Search for the cell housing the specified text and yield its [X, Y] center coordinate. 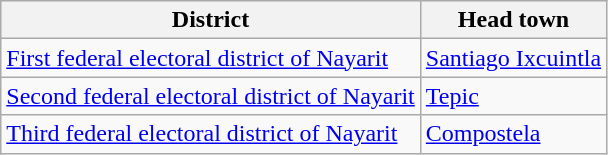
Second federal electoral district of Nayarit [211, 96]
District [211, 20]
Santiago Ixcuintla [513, 58]
Tepic [513, 96]
Head town [513, 20]
Third federal electoral district of Nayarit [211, 134]
Compostela [513, 134]
First federal electoral district of Nayarit [211, 58]
